Detect which cell encompasses the target text, then output its (x, y) center coordinate. 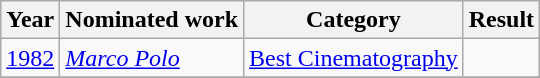
Best Cinematography (354, 58)
Result (501, 20)
Nominated work (152, 20)
Category (354, 20)
1982 (30, 58)
Year (30, 20)
Marco Polo (152, 58)
